Extract the (x, y) coordinate from the center of the cell holding the provided text.  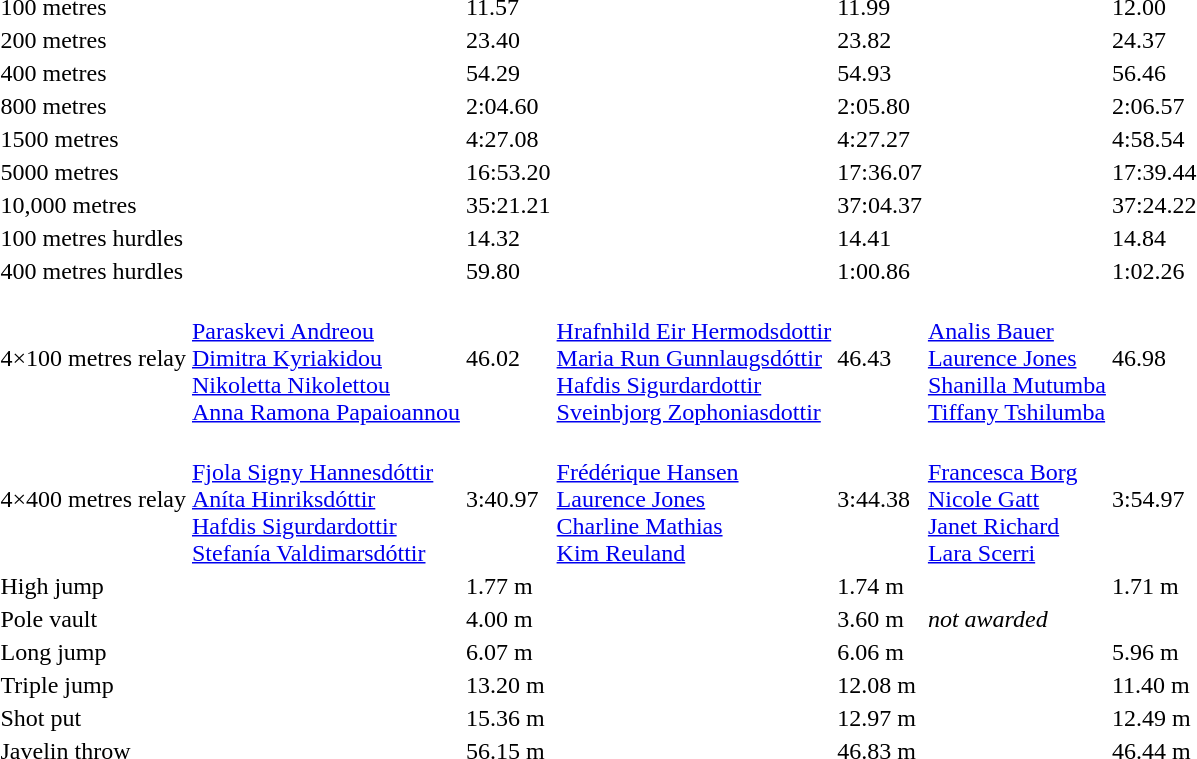
4:27.08 (508, 139)
13.20 m (508, 685)
Frédérique HansenLaurence JonesCharline MathiasKim Reuland (694, 499)
6.07 m (508, 652)
23.82 (880, 40)
14.32 (508, 238)
12.97 m (880, 718)
17:36.07 (880, 172)
1.74 m (880, 586)
1.77 m (508, 586)
54.29 (508, 73)
1:00.86 (880, 271)
23.40 (508, 40)
4.00 m (508, 619)
2:04.60 (508, 106)
6.06 m (880, 652)
35:21.21 (508, 205)
3:44.38 (880, 499)
4:27.27 (880, 139)
Analis BauerLaurence JonesShanilla MutumbaTiffany Tshilumba (1016, 358)
54.93 (880, 73)
3.60 m (880, 619)
2:05.80 (880, 106)
46.43 (880, 358)
46.02 (508, 358)
14.41 (880, 238)
12.08 m (880, 685)
3:40.97 (508, 499)
Hrafnhild Eir HermodsdottirMaria Run GunnlaugsdóttirHafdis SigurdardottirSveinbjorg Zophoniasdottir (694, 358)
not awarded (1016, 619)
Fjola Signy HannesdóttirAníta HinriksdóttirHafdis SigurdardottirStefanía Valdimarsdóttir (326, 499)
37:04.37 (880, 205)
59.80 (508, 271)
16:53.20 (508, 172)
Paraskevi AndreouDimitra KyriakidouNikoletta NikolettouAnna Ramona Papaioannou (326, 358)
Francesca BorgNicole GattJanet RichardLara Scerri (1016, 499)
15.36 m (508, 718)
